Search for the cell housing the specified text and yield its [x, y] center coordinate. 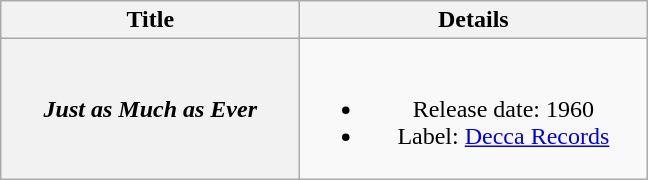
Title [150, 20]
Release date: 1960Label: Decca Records [474, 109]
Just as Much as Ever [150, 109]
Details [474, 20]
